For the text-containing cell, return its midpoint in [X, Y] coordinate format. 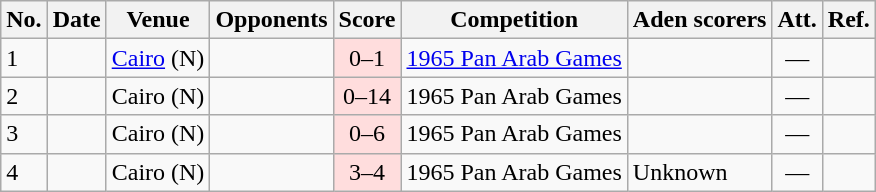
Opponents [272, 20]
Unknown [700, 172]
Aden scorers [700, 20]
1 [24, 58]
Ref. [848, 20]
3 [24, 134]
0–14 [367, 96]
Score [367, 20]
Venue [158, 20]
3–4 [367, 172]
Competition [514, 20]
4 [24, 172]
Att. [797, 20]
0–1 [367, 58]
2 [24, 96]
Date [76, 20]
No. [24, 20]
0–6 [367, 134]
